Output the (x, y) coordinate of the center of the cell containing the given text.  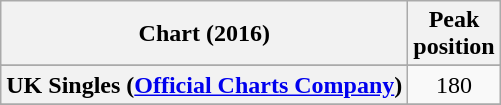
UK Singles (Official Charts Company) (204, 85)
180 (454, 85)
Peak position (454, 34)
Chart (2016) (204, 34)
